Find where the given text appears and provide that cell's center as [x, y] coordinate. 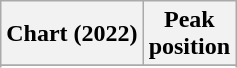
Chart (2022) [72, 34]
Peakposition [189, 34]
